Return the (X, Y) coordinate for the center point of the cell that contains the specified text.  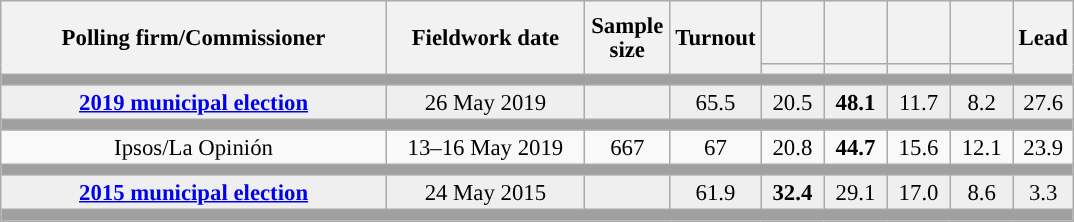
24 May 2015 (485, 194)
667 (627, 148)
12.1 (982, 148)
65.5 (716, 102)
48.1 (856, 102)
3.3 (1043, 194)
61.9 (716, 194)
Turnout (716, 38)
Ipsos/La Opinión (194, 148)
2015 municipal election (194, 194)
20.5 (792, 102)
Fieldwork date (485, 38)
27.6 (1043, 102)
23.9 (1043, 148)
67 (716, 148)
15.6 (918, 148)
Sample size (627, 38)
44.7 (856, 148)
8.2 (982, 102)
8.6 (982, 194)
Lead (1043, 38)
26 May 2019 (485, 102)
Polling firm/Commissioner (194, 38)
29.1 (856, 194)
32.4 (792, 194)
17.0 (918, 194)
13–16 May 2019 (485, 148)
11.7 (918, 102)
20.8 (792, 148)
2019 municipal election (194, 102)
